Detect which cell encompasses the target text, then output its [X, Y] center coordinate. 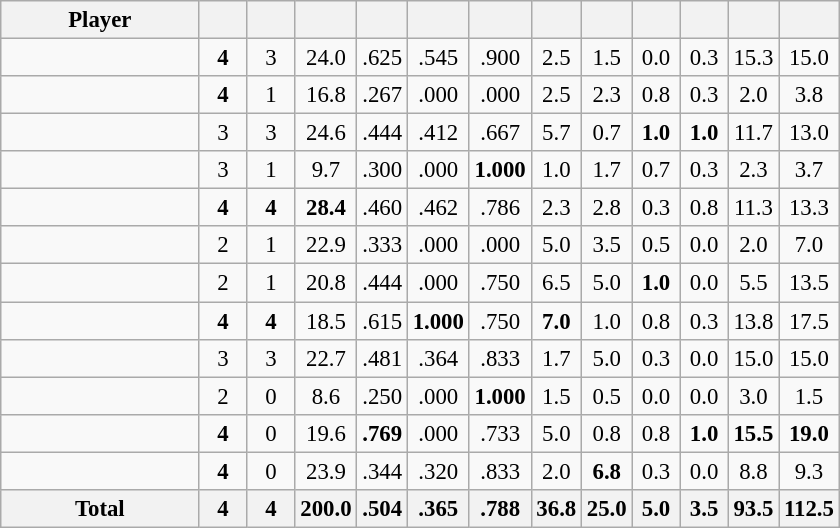
.364 [438, 358]
Player [100, 20]
.667 [500, 133]
3.0 [753, 396]
25.0 [607, 509]
11.7 [753, 133]
15.3 [753, 58]
.250 [382, 396]
.333 [382, 245]
.462 [438, 208]
.788 [500, 509]
.504 [382, 509]
.481 [382, 358]
200.0 [326, 509]
.365 [438, 509]
.733 [500, 433]
8.8 [753, 471]
23.9 [326, 471]
18.5 [326, 321]
9.3 [810, 471]
20.8 [326, 283]
.545 [438, 58]
24.6 [326, 133]
3.7 [810, 170]
22.9 [326, 245]
9.7 [326, 170]
16.8 [326, 95]
.625 [382, 58]
22.7 [326, 358]
5.5 [753, 283]
Total [100, 509]
36.8 [556, 509]
.769 [382, 433]
17.5 [810, 321]
.267 [382, 95]
19.0 [810, 433]
15.5 [753, 433]
19.6 [326, 433]
112.5 [810, 509]
.786 [500, 208]
5.7 [556, 133]
.320 [438, 471]
.460 [382, 208]
.344 [382, 471]
24.0 [326, 58]
.412 [438, 133]
3.8 [810, 95]
13.8 [753, 321]
93.5 [753, 509]
.300 [382, 170]
28.4 [326, 208]
13.0 [810, 133]
.615 [382, 321]
11.3 [753, 208]
6.8 [607, 471]
8.6 [326, 396]
13.5 [810, 283]
13.3 [810, 208]
6.5 [556, 283]
2.8 [607, 208]
.900 [500, 58]
